Return the (x, y) coordinate for the center point of the cell that contains the specified text.  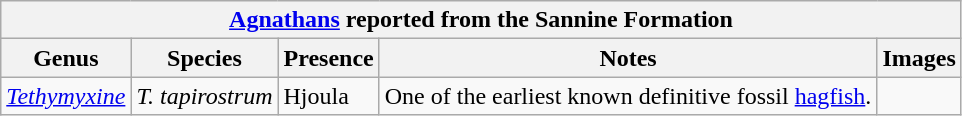
One of the earliest known definitive fossil hagfish. (628, 96)
Tethymyxine (66, 96)
Genus (66, 58)
Agnathans reported from the Sannine Formation (482, 20)
Hjoula (328, 96)
Species (204, 58)
Presence (328, 58)
Notes (628, 58)
T. tapirostrum (204, 96)
Images (919, 58)
